Find where the given text appears and provide that cell's center as [X, Y] coordinate. 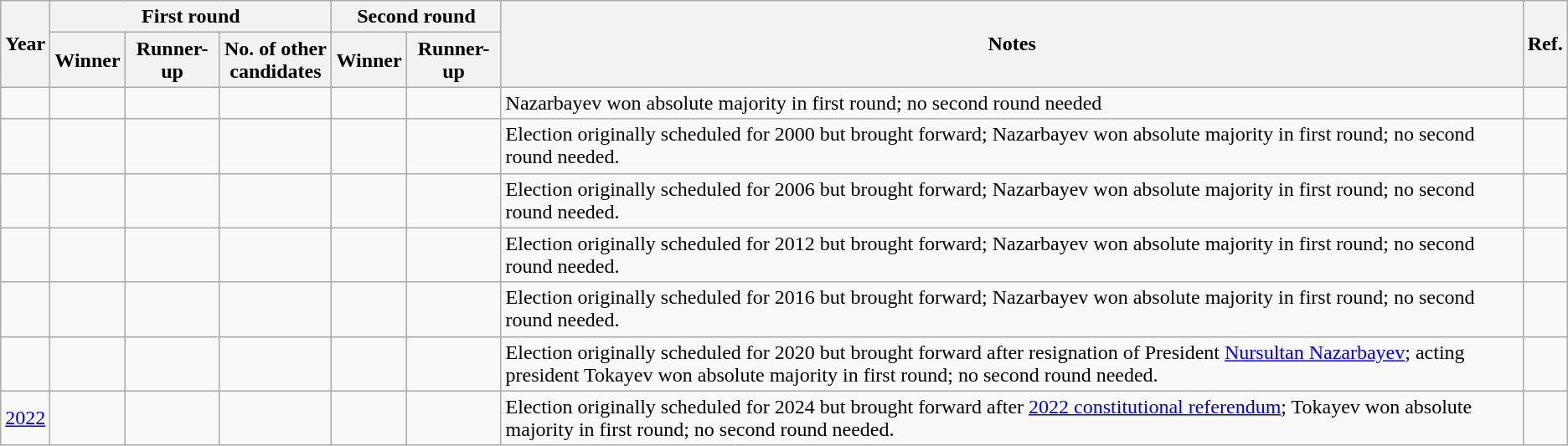
Nazarbayev won absolute majority in first round; no second round needed [1012, 103]
Year [25, 44]
2022 [25, 418]
Election originally scheduled for 2016 but brought forward; Nazarbayev won absolute majority in first round; no second round needed. [1012, 310]
Ref. [1545, 44]
Election originally scheduled for 2006 but brought forward; Nazarbayev won absolute majority in first round; no second round needed. [1012, 201]
Election originally scheduled for 2000 but brought forward; Nazarbayev won absolute majority in first round; no second round needed. [1012, 146]
No. of other candidates [276, 60]
Notes [1012, 44]
Election originally scheduled for 2012 but brought forward; Nazarbayev won absolute majority in first round; no second round needed. [1012, 254]
First round [191, 17]
Second round [416, 17]
